Provide the [X, Y] coordinate of the cell's center where the given text is located.  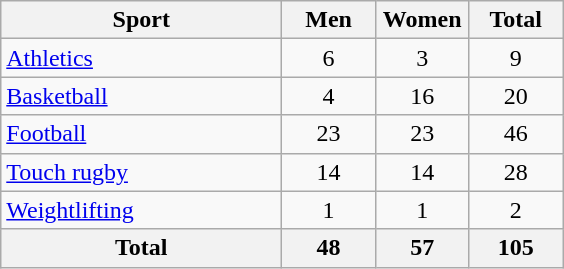
Touch rugby [142, 172]
Athletics [142, 58]
9 [516, 58]
2 [516, 210]
20 [516, 96]
57 [422, 248]
Sport [142, 20]
Women [422, 20]
6 [329, 58]
105 [516, 248]
16 [422, 96]
48 [329, 248]
46 [516, 134]
Football [142, 134]
4 [329, 96]
Weightlifting [142, 210]
Men [329, 20]
3 [422, 58]
Basketball [142, 96]
28 [516, 172]
